Identify which cell holds the provided text, then report its [x, y] central coordinate. 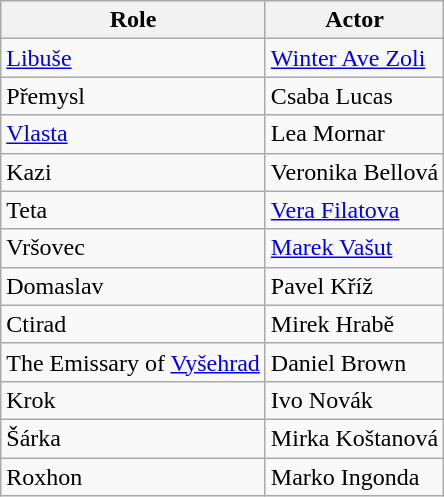
The Emissary of Vyšehrad [134, 362]
Csaba Lucas [354, 96]
Šárka [134, 438]
Pavel Kříž [354, 286]
Mirka Koštanová [354, 438]
Marek Vašut [354, 248]
Ctirad [134, 324]
Domaslav [134, 286]
Winter Ave Zoli [354, 58]
Actor [354, 20]
Krok [134, 400]
Veronika Bellová [354, 172]
Vera Filatova [354, 210]
Ivo Novák [354, 400]
Vlasta [134, 134]
Daniel Brown [354, 362]
Teta [134, 210]
Přemysl [134, 96]
Marko Ingonda [354, 477]
Kazi [134, 172]
Vršovec [134, 248]
Roxhon [134, 477]
Role [134, 20]
Mirek Hrabě [354, 324]
Lea Mornar [354, 134]
Libuše [134, 58]
